Return the (X, Y) coordinate for the center point of the cell that contains the specified text.  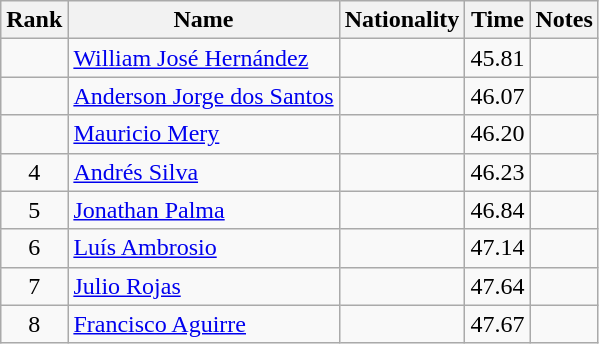
47.64 (498, 286)
46.07 (498, 96)
6 (34, 248)
46.20 (498, 134)
7 (34, 286)
46.84 (498, 210)
Name (204, 20)
Julio Rojas (204, 286)
5 (34, 210)
4 (34, 172)
47.14 (498, 248)
Anderson Jorge dos Santos (204, 96)
Andrés Silva (204, 172)
Time (498, 20)
8 (34, 324)
Luís Ambrosio (204, 248)
Rank (34, 20)
Nationality (402, 20)
William José Hernández (204, 58)
Notes (564, 20)
45.81 (498, 58)
47.67 (498, 324)
46.23 (498, 172)
Jonathan Palma (204, 210)
Mauricio Mery (204, 134)
Francisco Aguirre (204, 324)
